Determine the (X, Y) coordinate at the center of the cell enclosing the given text.  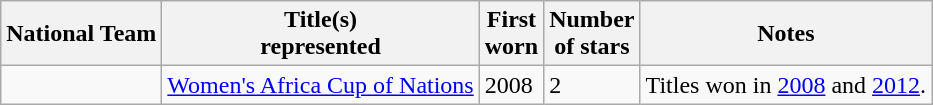
2008 (511, 85)
Numberof stars (592, 34)
National Team (82, 34)
Women's Africa Cup of Nations (320, 85)
Notes (786, 34)
Titles won in 2008 and 2012. (786, 85)
Title(s)represented (320, 34)
Firstworn (511, 34)
2 (592, 85)
